Return (X, Y) of the center of cell containing provided text 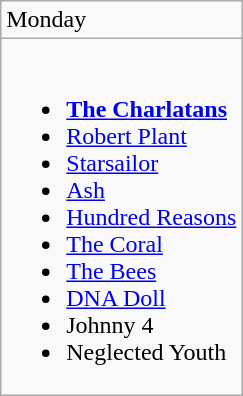
The CharlatansRobert PlantStarsailorAshHundred ReasonsThe CoralThe BeesDNA DollJohnny 4Neglected Youth (122, 217)
Monday (122, 20)
